Extract the [x, y] coordinate from the center of the cell holding the provided text.  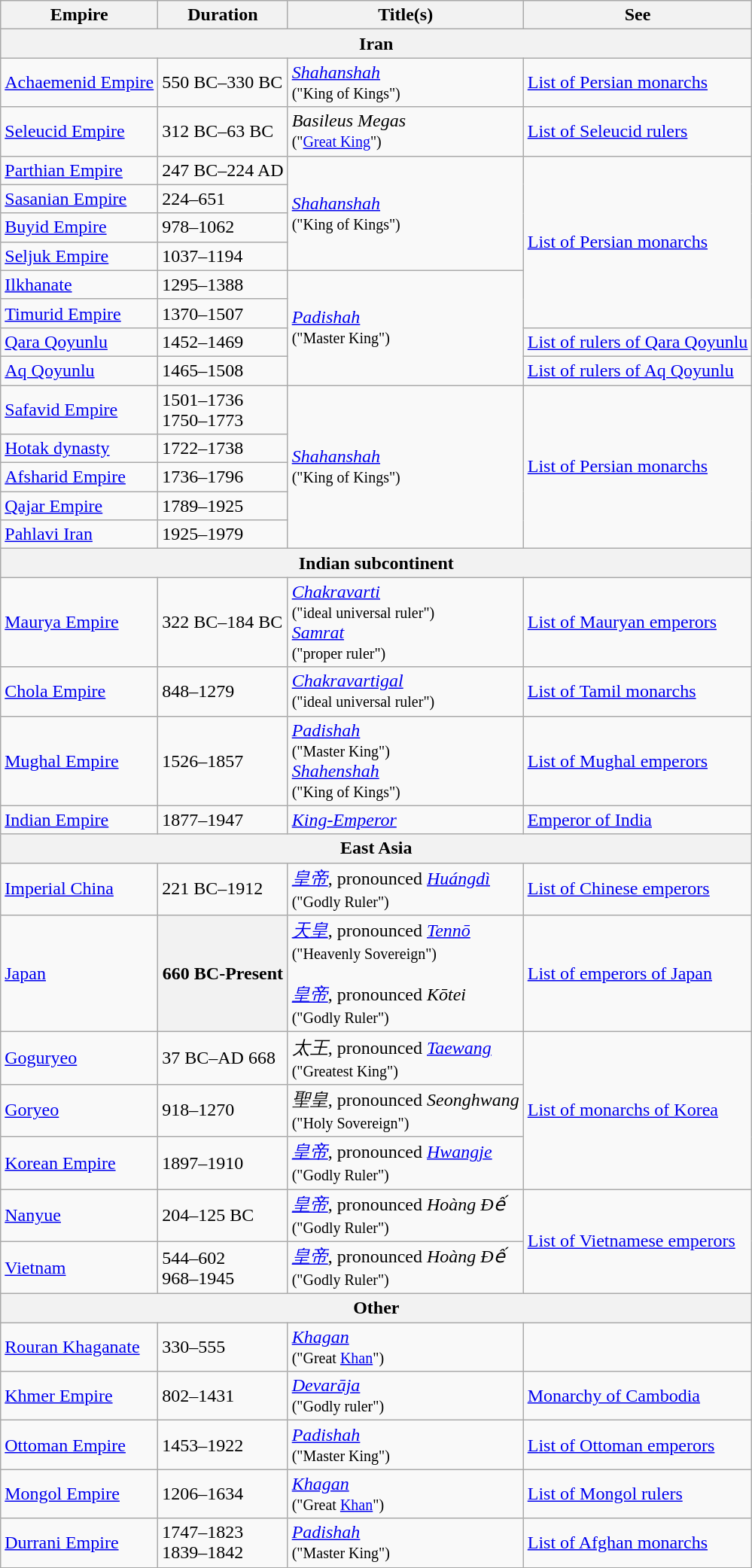
Vietnam [80, 1268]
1526–1857 [223, 760]
Seleucid Empire [80, 131]
Hotak dynasty [80, 449]
List of Chinese emperors [638, 889]
Ilkhanate [80, 285]
Qara Qoyunlu [80, 342]
List of rulers of Aq Qoyunlu [638, 370]
Timurid Empire [80, 313]
Goryeo [80, 1110]
848–1279 [223, 691]
Durrani Empire [80, 1543]
Qajar Empire [80, 506]
Nanyue [80, 1216]
544–602968–1945 [223, 1268]
Basileus Megas("Great King") [405, 131]
Devarāja("Godly ruler") [405, 1396]
Achaemenid Empire [80, 83]
1206–1634 [223, 1493]
Goguryeo [80, 1058]
Duration [223, 15]
皇帝, pronounced Huángdì("Godly Ruler") [405, 889]
List of Mauryan emperors [638, 622]
1465–1508 [223, 370]
1747–18231839–1842 [223, 1543]
Mughal Empire [80, 760]
Rouran Khaganate [80, 1347]
37 BC–AD 668 [223, 1058]
Title(s) [405, 15]
1736–1796 [223, 477]
Chakravartigal("ideal universal ruler") [405, 691]
Empire [80, 15]
247 BC–224 AD [223, 170]
List of Tamil monarchs [638, 691]
天皇, pronounced Tennō("Heavenly Sovereign")皇帝, pronounced Kōtei("Godly Ruler") [405, 974]
Other [376, 1308]
Parthian Empire [80, 170]
Imperial China [80, 889]
660 BC-Present [223, 974]
Japan [80, 974]
1501–17361750–1773 [223, 410]
太王, pronounced Taewang("Greatest King") [405, 1058]
221 BC–1912 [223, 889]
Iran [376, 44]
Sasanian Empire [80, 199]
Korean Empire [80, 1163]
List of Vietnamese emperors [638, 1242]
Indian subcontinent [376, 563]
1453–1922 [223, 1445]
List of Mughal emperors [638, 760]
Maurya Empire [80, 622]
1452–1469 [223, 342]
1722–1738 [223, 449]
List of Afghan monarchs [638, 1543]
Monarchy of Cambodia [638, 1396]
1295–1388 [223, 285]
1877–1947 [223, 820]
Chakravarti("ideal universal ruler")Samrat("proper ruler") [405, 622]
Afsharid Empire [80, 477]
918–1270 [223, 1110]
1789–1925 [223, 506]
Pahlavi Iran [80, 534]
312 BC–63 BC [223, 131]
Mongol Empire [80, 1493]
1370–1507 [223, 313]
550 BC–330 BC [223, 83]
1037–1194 [223, 256]
Buyid Empire [80, 227]
King-Emperor [405, 820]
List of monarchs of Korea [638, 1111]
List of rulers of Qara Qoyunlu [638, 342]
List of Ottoman emperors [638, 1445]
Khmer Empire [80, 1396]
Indian Empire [80, 820]
See [638, 15]
802–1431 [223, 1396]
330–555 [223, 1347]
East Asia [376, 848]
Ottoman Empire [80, 1445]
List of emperors of Japan [638, 974]
322 BC–184 BC [223, 622]
224–651 [223, 199]
皇帝, pronounced Hwangje("Godly Ruler") [405, 1163]
1925–1979 [223, 534]
List of Mongol rulers [638, 1493]
204–125 BC [223, 1216]
978–1062 [223, 227]
Padishah("Master King")Shahenshah ("King of Kings") [405, 760]
Emperor of India [638, 820]
聖皇, pronounced Seonghwang("Holy Sovereign") [405, 1110]
Chola Empire [80, 691]
Safavid Empire [80, 410]
Seljuk Empire [80, 256]
List of Seleucid rulers [638, 131]
Aq Qoyunlu [80, 370]
1897–1910 [223, 1163]
